Capture the cell that displays the provided text and extract its (X, Y) central coordinate. 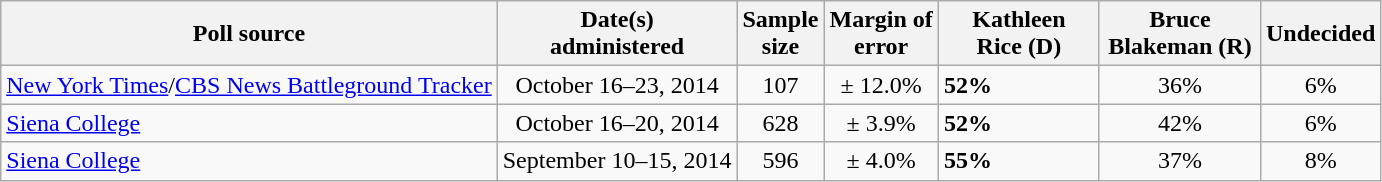
42% (1180, 123)
± 3.9% (881, 123)
BruceBlakeman (R) (1180, 34)
37% (1180, 161)
± 4.0% (881, 161)
55% (1018, 161)
KathleenRice (D) (1018, 34)
8% (1320, 161)
October 16–23, 2014 (617, 85)
Samplesize (780, 34)
Margin oferror (881, 34)
Poll source (249, 34)
Date(s)administered (617, 34)
Undecided (1320, 34)
October 16–20, 2014 (617, 123)
107 (780, 85)
± 12.0% (881, 85)
New York Times/CBS News Battleground Tracker (249, 85)
36% (1180, 85)
596 (780, 161)
628 (780, 123)
September 10–15, 2014 (617, 161)
